Provide the [X, Y] coordinate of the cell's center where the given text is located.  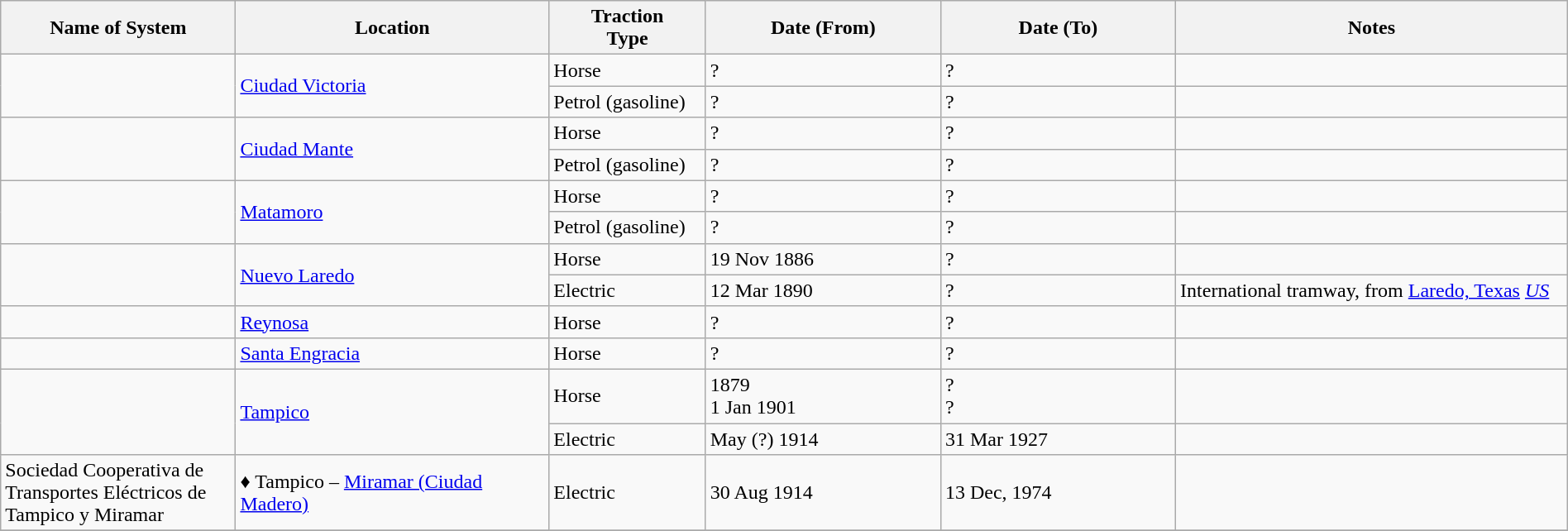
Sociedad Cooperativa de Transportes Eléctricos de Tampico y Miramar [118, 493]
Reynosa [392, 322]
Date (To) [1058, 28]
Date (From) [823, 28]
♦ Tampico – Miramar (Ciudad Madero) [392, 493]
18791 Jan 1901 [823, 395]
Location [392, 28]
Ciudad Victoria [392, 86]
Matamoro [392, 212]
May (?) 1914 [823, 439]
?? [1058, 395]
13 Dec, 1974 [1058, 493]
Name of System [118, 28]
12 Mar 1890 [823, 290]
Nuevo Laredo [392, 275]
Ciudad Mante [392, 149]
Santa Engracia [392, 353]
International tramway, from Laredo, Texas US [1372, 290]
Tampico [392, 412]
TractionType [627, 28]
19 Nov 1886 [823, 259]
31 Mar 1927 [1058, 439]
Notes [1372, 28]
30 Aug 1914 [823, 493]
